Extract the (x, y) coordinate from the center of the cell holding the provided text.  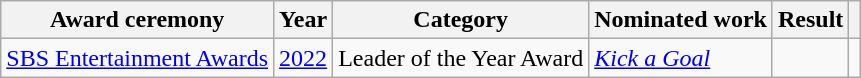
Leader of the Year Award (461, 58)
Nominated work (681, 20)
SBS Entertainment Awards (138, 58)
Category (461, 20)
Award ceremony (138, 20)
2022 (304, 58)
Kick a Goal (681, 58)
Year (304, 20)
Result (810, 20)
